Provide the [x, y] coordinate of the cell's center where the given text is located.  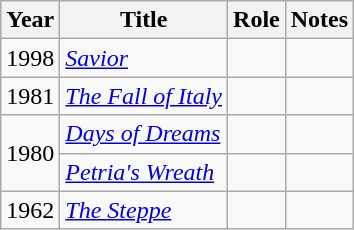
1962 [30, 210]
Notes [319, 20]
1998 [30, 58]
Role [257, 20]
The Steppe [144, 210]
1981 [30, 96]
1980 [30, 153]
Year [30, 20]
Petria's Wreath [144, 172]
Savior [144, 58]
The Fall of Italy [144, 96]
Title [144, 20]
Days of Dreams [144, 134]
